Capture the cell that displays the provided text and extract its [X, Y] central coordinate. 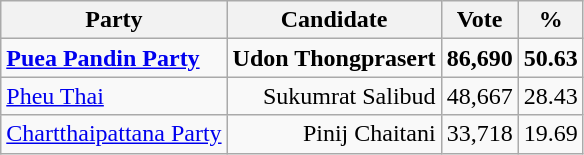
33,718 [480, 134]
28.43 [550, 96]
50.63 [550, 58]
48,667 [480, 96]
19.69 [550, 134]
Chartthaipattana Party [114, 134]
Pheu Thai [114, 96]
Candidate [334, 20]
Udon Thongprasert [334, 58]
Pinij Chaitani [334, 134]
% [550, 20]
Party [114, 20]
Sukumrat Salibud [334, 96]
Puea Pandin Party [114, 58]
86,690 [480, 58]
Vote [480, 20]
